Provide the [x, y] coordinate of the cell's center where the given text is located.  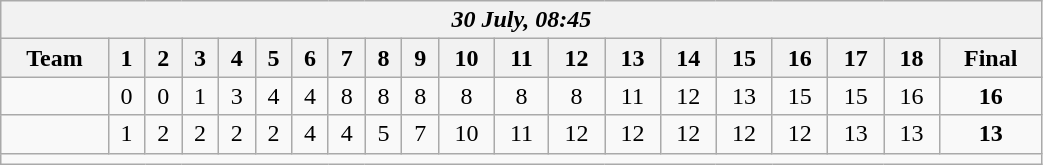
18 [912, 58]
6 [310, 58]
14 [688, 58]
Final [990, 58]
Team [54, 58]
30 July, 08:45 [522, 20]
17 [856, 58]
9 [420, 58]
